Detect which cell encompasses the target text, then output its [X, Y] center coordinate. 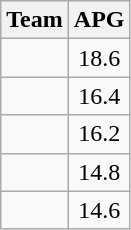
Team [35, 20]
16.2 [99, 134]
APG [99, 20]
14.8 [99, 172]
16.4 [99, 96]
18.6 [99, 58]
14.6 [99, 210]
